Locate the cell with the specified text and output its (X, Y) center coordinate. 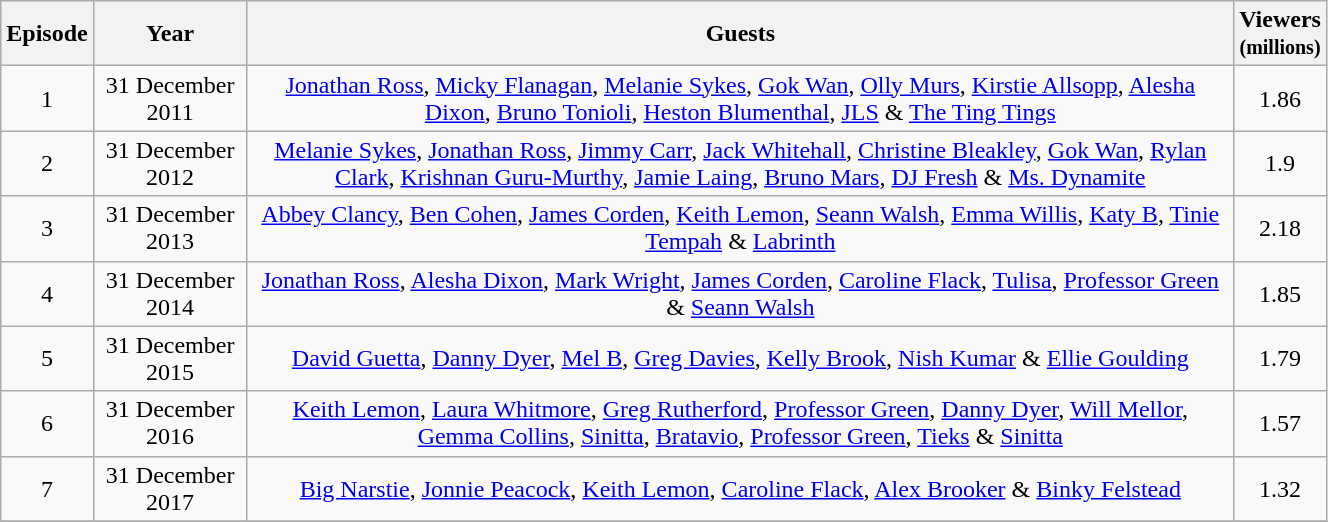
Jonathan Ross, Alesha Dixon, Mark Wright, James Corden, Caroline Flack, Tulisa, Professor Green & Seann Walsh (740, 294)
4 (47, 294)
1.79 (1280, 358)
Episode (47, 34)
2 (47, 164)
Big Narstie, Jonnie Peacock, Keith Lemon, Caroline Flack, Alex Brooker & Binky Felstead (740, 488)
1.86 (1280, 98)
7 (47, 488)
Viewers(millions) (1280, 34)
1.9 (1280, 164)
31 December 2015 (170, 358)
1 (47, 98)
2.18 (1280, 228)
31 December 2014 (170, 294)
Year (170, 34)
31 December 2012 (170, 164)
1.85 (1280, 294)
31 December 2017 (170, 488)
31 December 2011 (170, 98)
Abbey Clancy, Ben Cohen, James Corden, Keith Lemon, Seann Walsh, Emma Willis, Katy B, Tinie Tempah & Labrinth (740, 228)
5 (47, 358)
David Guetta, Danny Dyer, Mel B, Greg Davies, Kelly Brook, Nish Kumar & Ellie Goulding (740, 358)
1.32 (1280, 488)
3 (47, 228)
6 (47, 424)
Guests (740, 34)
31 December 2013 (170, 228)
31 December 2016 (170, 424)
1.57 (1280, 424)
